Identify which cell holds the provided text, then report its [X, Y] central coordinate. 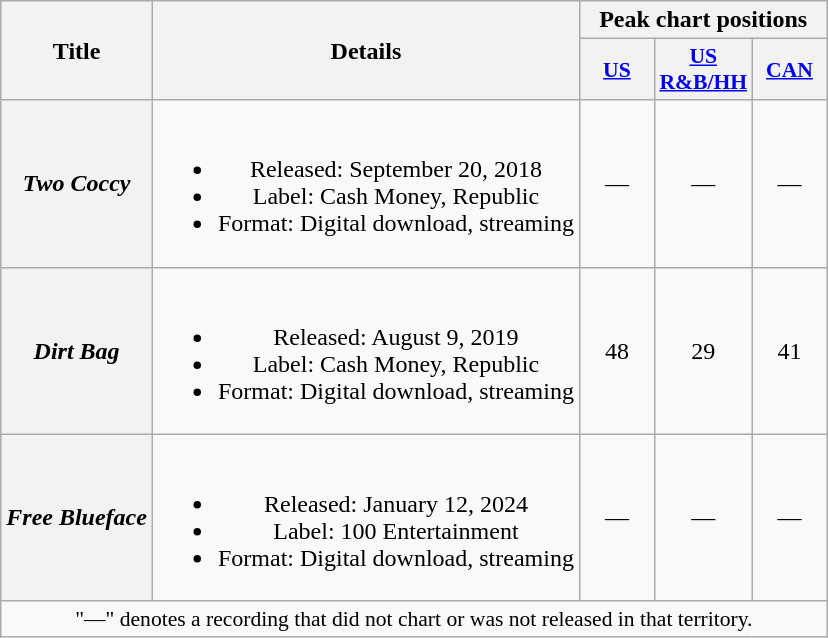
Peak chart positions [703, 20]
Details [366, 50]
29 [703, 350]
CAN [790, 70]
48 [616, 350]
Two Coccy [77, 184]
Free Blueface [77, 518]
US [616, 70]
USR&B/HH [703, 70]
Dirt Bag [77, 350]
Released: January 12, 2024Label: 100 EntertainmentFormat: Digital download, streaming [366, 518]
"—" denotes a recording that did not chart or was not released in that territory. [414, 619]
Released: September 20, 2018Label: Cash Money, RepublicFormat: Digital download, streaming [366, 184]
Released: August 9, 2019Label: Cash Money, RepublicFormat: Digital download, streaming [366, 350]
41 [790, 350]
Title [77, 50]
